From the cell containing the given text, extract its center point as (X, Y) coordinate. 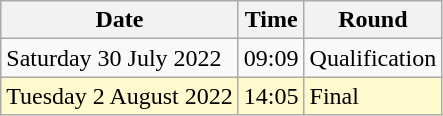
Tuesday 2 August 2022 (120, 96)
Round (373, 20)
09:09 (271, 58)
Date (120, 20)
14:05 (271, 96)
Final (373, 96)
Qualification (373, 58)
Saturday 30 July 2022 (120, 58)
Time (271, 20)
